For the text-containing cell, return its midpoint in [x, y] coordinate format. 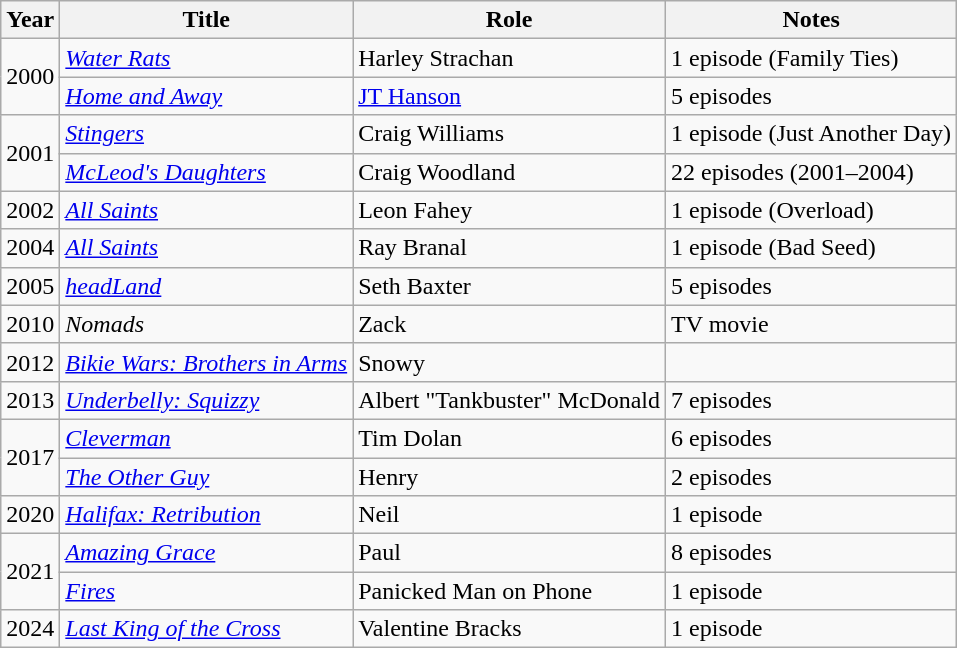
Paul [510, 553]
McLeod's Daughters [206, 172]
6 episodes [812, 438]
Title [206, 20]
Snowy [510, 362]
7 episodes [812, 400]
Craig Williams [510, 134]
2 episodes [812, 477]
2013 [30, 400]
headLand [206, 286]
The Other Guy [206, 477]
Harley Strachan [510, 58]
Nomads [206, 324]
TV movie [812, 324]
Neil [510, 515]
2017 [30, 457]
Leon Fahey [510, 210]
Year [30, 20]
Last King of the Cross [206, 629]
1 episode (Just Another Day) [812, 134]
Panicked Man on Phone [510, 591]
Amazing Grace [206, 553]
2020 [30, 515]
Notes [812, 20]
Water Rats [206, 58]
1 episode (Family Ties) [812, 58]
2002 [30, 210]
Albert "Tankbuster" McDonald [510, 400]
2010 [30, 324]
2012 [30, 362]
2000 [30, 77]
Underbelly: Squizzy [206, 400]
Role [510, 20]
Ray Branal [510, 248]
Zack [510, 324]
Stingers [206, 134]
2021 [30, 572]
1 episode (Bad Seed) [812, 248]
Henry [510, 477]
Seth Baxter [510, 286]
2005 [30, 286]
2004 [30, 248]
1 episode (Overload) [812, 210]
22 episodes (2001–2004) [812, 172]
Cleverman [206, 438]
JT Hanson [510, 96]
Valentine Bracks [510, 629]
2024 [30, 629]
Home and Away [206, 96]
Fires [206, 591]
Craig Woodland [510, 172]
8 episodes [812, 553]
Halifax: Retribution [206, 515]
Bikie Wars: Brothers in Arms [206, 362]
Tim Dolan [510, 438]
2001 [30, 153]
